Find where the given text appears and provide that cell's center as [X, Y] coordinate. 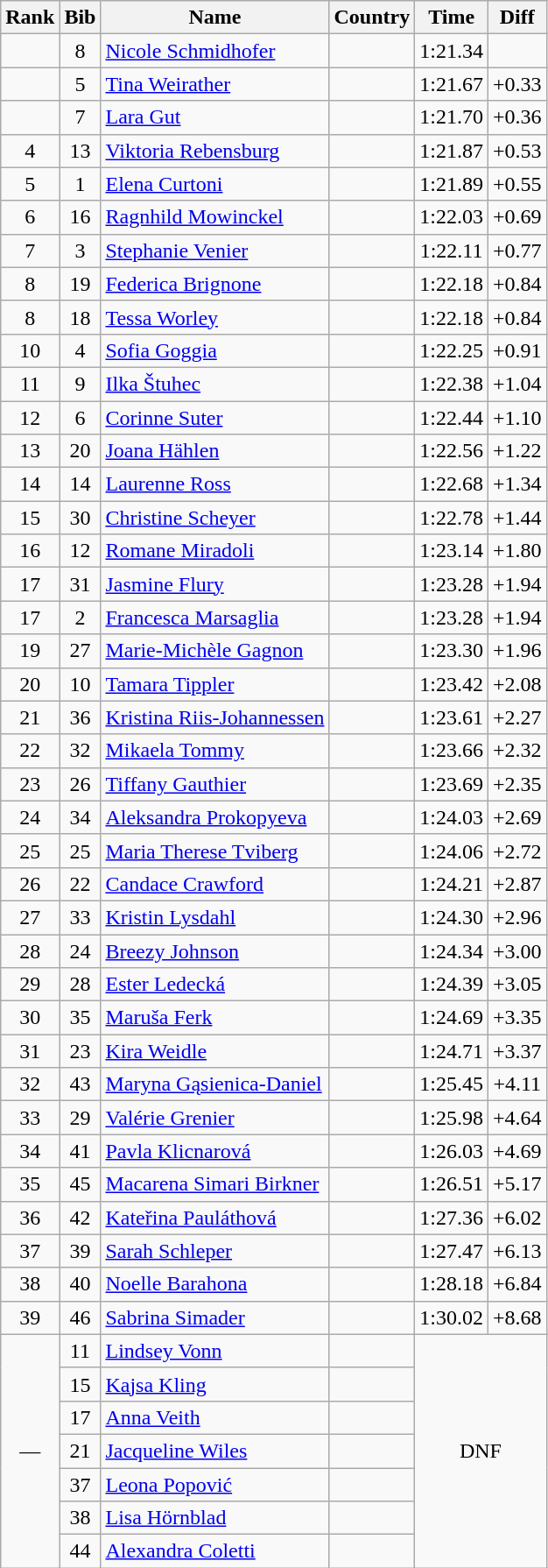
1:23.42 [452, 684]
Sarah Schleper [215, 1251]
43 [81, 1084]
Tina Weirather [215, 84]
Federica Brignone [215, 284]
Kristina Riis-Johannessen [215, 717]
Elena Curtoni [215, 184]
1:24.71 [452, 1051]
Candace Crawford [215, 884]
Jacqueline Wiles [215, 1451]
+2.32 [516, 751]
1:23.69 [452, 784]
18 [81, 317]
1:24.39 [452, 985]
Tessa Worley [215, 317]
1:22.44 [452, 418]
+6.13 [516, 1251]
Anna Veith [215, 1417]
1:25.98 [452, 1118]
1:23.61 [452, 717]
+5.17 [516, 1184]
Ilka Štuhec [215, 384]
1:30.02 [452, 1317]
2 [81, 618]
+1.34 [516, 484]
1:21.67 [452, 84]
+3.37 [516, 1051]
1:21.70 [452, 117]
3 [81, 251]
Corinne Suter [215, 418]
1:24.69 [452, 1018]
Diff [516, 18]
+2.96 [516, 917]
Valérie Grenier [215, 1118]
+2.35 [516, 784]
1:24.06 [452, 851]
1:22.03 [452, 217]
Noelle Barahona [215, 1284]
Maria Therese Tviberg [215, 851]
Kristin Lysdahl [215, 917]
+1.96 [516, 651]
1:28.18 [452, 1284]
Alexandra Coletti [215, 1551]
Stephanie Venier [215, 251]
+3.35 [516, 1018]
Kateřina Pauláthová [215, 1218]
1:22.11 [452, 251]
+0.36 [516, 117]
1:22.56 [452, 451]
Kira Weidle [215, 1051]
+3.05 [516, 985]
9 [81, 384]
1:27.36 [452, 1218]
Sofia Goggia [215, 350]
+0.33 [516, 84]
Christine Scheyer [215, 518]
45 [81, 1184]
41 [81, 1151]
Joana Hählen [215, 451]
DNF [481, 1451]
— [30, 1451]
1:25.45 [452, 1084]
+8.68 [516, 1317]
+0.55 [516, 184]
Romane Miradoli [215, 551]
1:23.66 [452, 751]
Name [215, 18]
Ester Ledecká [215, 985]
+1.80 [516, 551]
1:22.68 [452, 484]
+2.87 [516, 884]
Country [372, 18]
+0.91 [516, 350]
Lindsey Vonn [215, 1351]
+6.02 [516, 1218]
1:23.30 [452, 651]
1:22.38 [452, 384]
1:22.25 [452, 350]
1:26.51 [452, 1184]
+4.69 [516, 1151]
1:24.03 [452, 817]
Mikaela Tommy [215, 751]
+3.00 [516, 950]
Maruša Ferk [215, 1018]
Macarena Simari Birkner [215, 1184]
Rank [30, 18]
Breezy Johnson [215, 950]
Kajsa Kling [215, 1384]
Nicole Schmidhofer [215, 51]
+4.11 [516, 1084]
44 [81, 1551]
Pavla Klicnarová [215, 1151]
1 [81, 184]
Tamara Tippler [215, 684]
+6.84 [516, 1284]
+1.04 [516, 384]
Sabrina Simader [215, 1317]
1:21.89 [452, 184]
1:22.78 [452, 518]
1:24.34 [452, 950]
Ragnhild Mowinckel [215, 217]
46 [81, 1317]
+2.69 [516, 817]
Marie-Michèle Gagnon [215, 651]
+4.64 [516, 1118]
Laurenne Ross [215, 484]
+2.72 [516, 851]
40 [81, 1284]
Leona Popović [215, 1485]
Bib [81, 18]
1:21.87 [452, 151]
+2.27 [516, 717]
Francesca Marsaglia [215, 618]
+0.77 [516, 251]
+1.44 [516, 518]
Viktoria Rebensburg [215, 151]
Lara Gut [215, 117]
+0.69 [516, 217]
1:26.03 [452, 1151]
Time [452, 18]
Tiffany Gauthier [215, 784]
+2.08 [516, 684]
Maryna Gąsienica-Daniel [215, 1084]
1:21.34 [452, 51]
+1.10 [516, 418]
+1.22 [516, 451]
1:27.47 [452, 1251]
Jasmine Flury [215, 584]
1:23.14 [452, 551]
+0.53 [516, 151]
1:24.21 [452, 884]
Aleksandra Prokopyeva [215, 817]
1:24.30 [452, 917]
42 [81, 1218]
Lisa Hörnblad [215, 1518]
